Determine the [X, Y] coordinate at the center of the cell enclosing the given text.  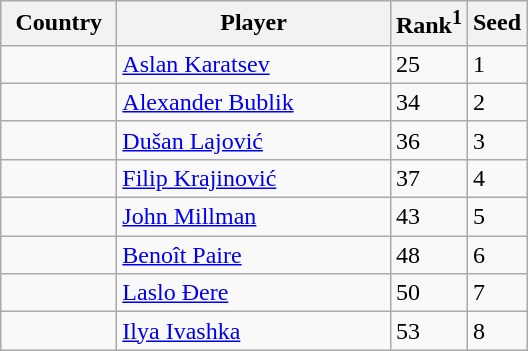
53 [428, 331]
3 [496, 140]
4 [496, 178]
Seed [496, 24]
2 [496, 102]
34 [428, 102]
Alexander Bublik [254, 102]
8 [496, 331]
Country [59, 24]
Dušan Lajović [254, 140]
36 [428, 140]
Ilya Ivashka [254, 331]
Aslan Karatsev [254, 64]
5 [496, 217]
50 [428, 293]
John Millman [254, 217]
Benoît Paire [254, 255]
Filip Krajinović [254, 178]
Laslo Đere [254, 293]
Player [254, 24]
48 [428, 255]
1 [496, 64]
Rank1 [428, 24]
6 [496, 255]
25 [428, 64]
7 [496, 293]
37 [428, 178]
43 [428, 217]
